Determine the (X, Y) coordinate at the center of the cell enclosing the given text.  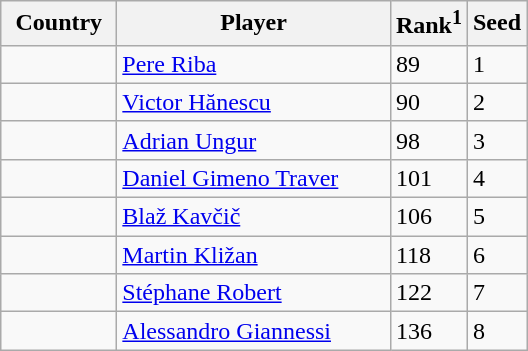
Adrian Ungur (254, 140)
Victor Hănescu (254, 102)
Daniel Gimeno Traver (254, 178)
Pere Riba (254, 64)
Player (254, 24)
90 (428, 102)
89 (428, 64)
7 (496, 293)
Alessandro Giannessi (254, 331)
122 (428, 293)
136 (428, 331)
4 (496, 178)
Stéphane Robert (254, 293)
Seed (496, 24)
6 (496, 255)
Blaž Kavčič (254, 217)
Martin Kližan (254, 255)
8 (496, 331)
Rank1 (428, 24)
1 (496, 64)
3 (496, 140)
5 (496, 217)
118 (428, 255)
101 (428, 178)
Country (59, 24)
98 (428, 140)
106 (428, 217)
2 (496, 102)
